Pinpoint the cell where the given text exists, returning its [x, y] midpoint coordinate. 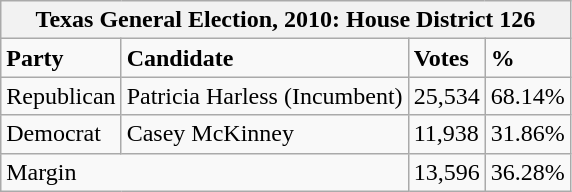
% [528, 58]
Candidate [264, 58]
25,534 [446, 96]
Republican [61, 96]
13,596 [446, 172]
Votes [446, 58]
Margin [204, 172]
Texas General Election, 2010: House District 126 [286, 20]
31.86% [528, 134]
Casey McKinney [264, 134]
36.28% [528, 172]
Democrat [61, 134]
Patricia Harless (Incumbent) [264, 96]
11,938 [446, 134]
Party [61, 58]
68.14% [528, 96]
